Pinpoint the cell where the given text exists, returning its [X, Y] midpoint coordinate. 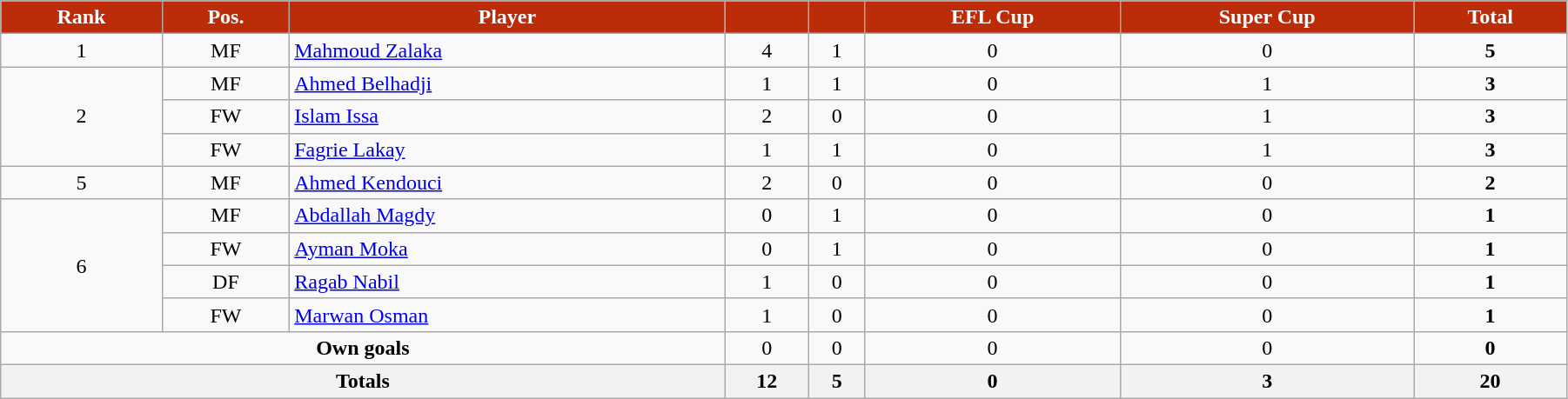
Ahmed Belhadji [507, 83]
Totals [363, 381]
Rank [82, 17]
Islam Issa [507, 116]
20 [1491, 381]
Mahmoud Zalaka [507, 50]
4 [767, 50]
Super Cup [1267, 17]
Total [1491, 17]
Abdallah Magdy [507, 216]
Player [507, 17]
EFL Cup [993, 17]
Own goals [363, 348]
6 [82, 265]
Ragab Nabil [507, 282]
Fagrie Lakay [507, 150]
Ayman Moka [507, 249]
12 [767, 381]
DF [226, 282]
Ahmed Kendouci [507, 183]
Pos. [226, 17]
Marwan Osman [507, 315]
